Output the [x, y] coordinate of the center of the cell containing the given text.  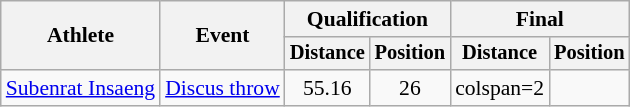
55.16 [328, 88]
26 [410, 88]
Subenrat Insaeng [80, 88]
Discus throw [222, 88]
Event [222, 36]
Final [540, 19]
Qualification [368, 19]
colspan=2 [500, 88]
Athlete [80, 36]
